Determine the [x, y] coordinate at the center of the cell enclosing the given text.  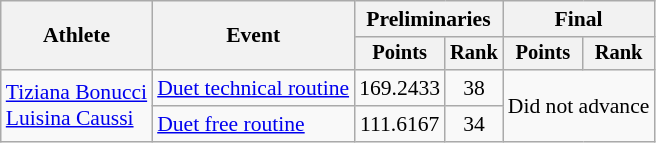
Final [579, 19]
Duet technical routine [253, 88]
111.6167 [400, 124]
38 [474, 88]
Athlete [76, 36]
34 [474, 124]
Duet free routine [253, 124]
Tiziana BonucciLuisina Caussi [76, 106]
Preliminaries [428, 19]
Did not advance [579, 106]
169.2433 [400, 88]
Event [253, 36]
